Return the [x, y] coordinate for the center point of the cell that contains the specified text.  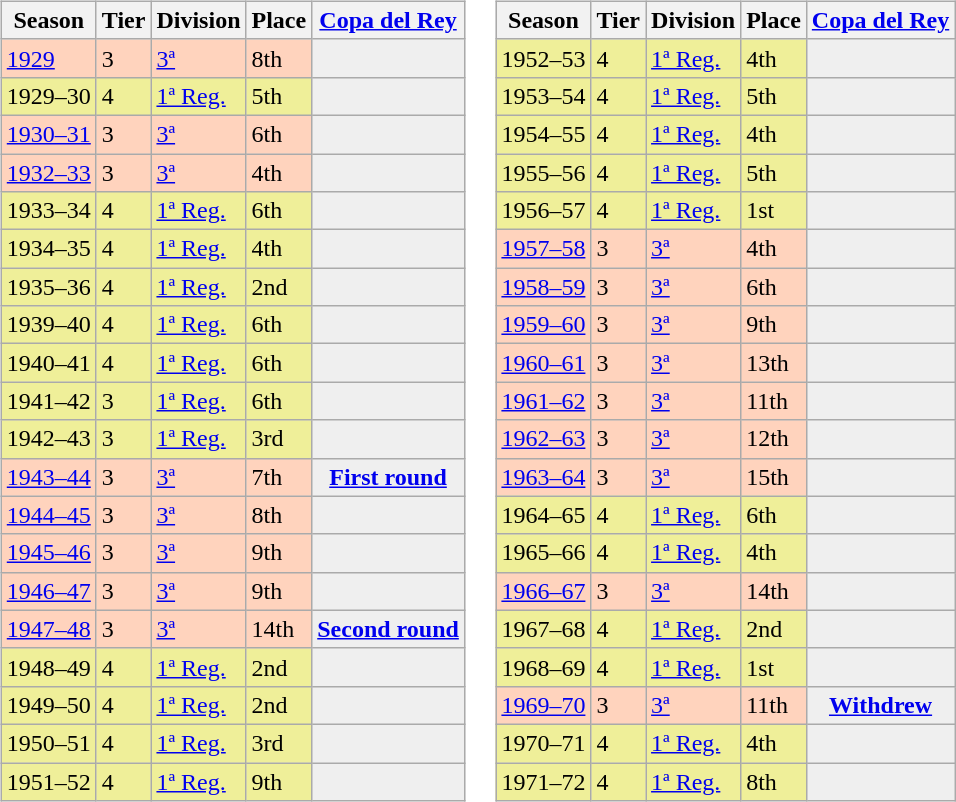
Second round [388, 629]
1940–41 [48, 363]
1950–51 [48, 743]
1959–60 [544, 325]
1932–33 [48, 173]
1933–34 [48, 211]
1965–66 [544, 553]
12th [774, 439]
1935–36 [48, 287]
1962–63 [544, 439]
1951–52 [48, 781]
1929 [48, 58]
1966–67 [544, 591]
1957–58 [544, 249]
1960–61 [544, 363]
1958–59 [544, 287]
1956–57 [544, 211]
1934–35 [48, 249]
1929–30 [48, 96]
1939–40 [48, 325]
15th [774, 477]
1944–45 [48, 515]
1945–46 [48, 553]
1970–71 [544, 743]
First round [388, 477]
1963–64 [544, 477]
1946–47 [48, 591]
1954–55 [544, 134]
1947–48 [48, 629]
1955–56 [544, 173]
13th [774, 363]
1969–70 [544, 705]
1961–62 [544, 401]
1968–69 [544, 667]
1930–31 [48, 134]
1953–54 [544, 96]
Withdrew [880, 705]
1943–44 [48, 477]
1952–53 [544, 58]
1964–65 [544, 515]
7th [279, 477]
1942–43 [48, 439]
1971–72 [544, 781]
1967–68 [544, 629]
1941–42 [48, 401]
1949–50 [48, 705]
1948–49 [48, 667]
